Capture the cell that displays the provided text and extract its [x, y] central coordinate. 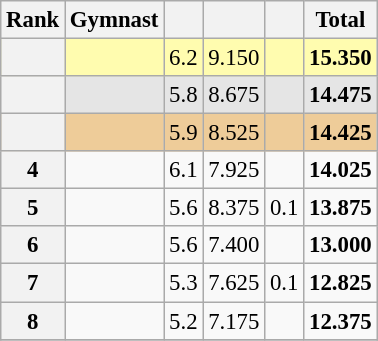
6 [33, 245]
Gymnast [114, 20]
7.175 [234, 321]
12.375 [340, 321]
5.2 [184, 321]
14.475 [340, 95]
8.675 [234, 95]
5.3 [184, 283]
8 [33, 321]
7.400 [234, 245]
13.000 [340, 245]
12.825 [340, 283]
7 [33, 283]
7.925 [234, 170]
5.8 [184, 95]
9.150 [234, 58]
4 [33, 170]
13.875 [340, 208]
7.625 [234, 283]
Total [340, 20]
6.1 [184, 170]
14.425 [340, 133]
Rank [33, 20]
15.350 [340, 58]
8.375 [234, 208]
14.025 [340, 170]
5 [33, 208]
5.9 [184, 133]
6.2 [184, 58]
8.525 [234, 133]
